Pinpoint the cell where the given text exists, returning its (X, Y) midpoint coordinate. 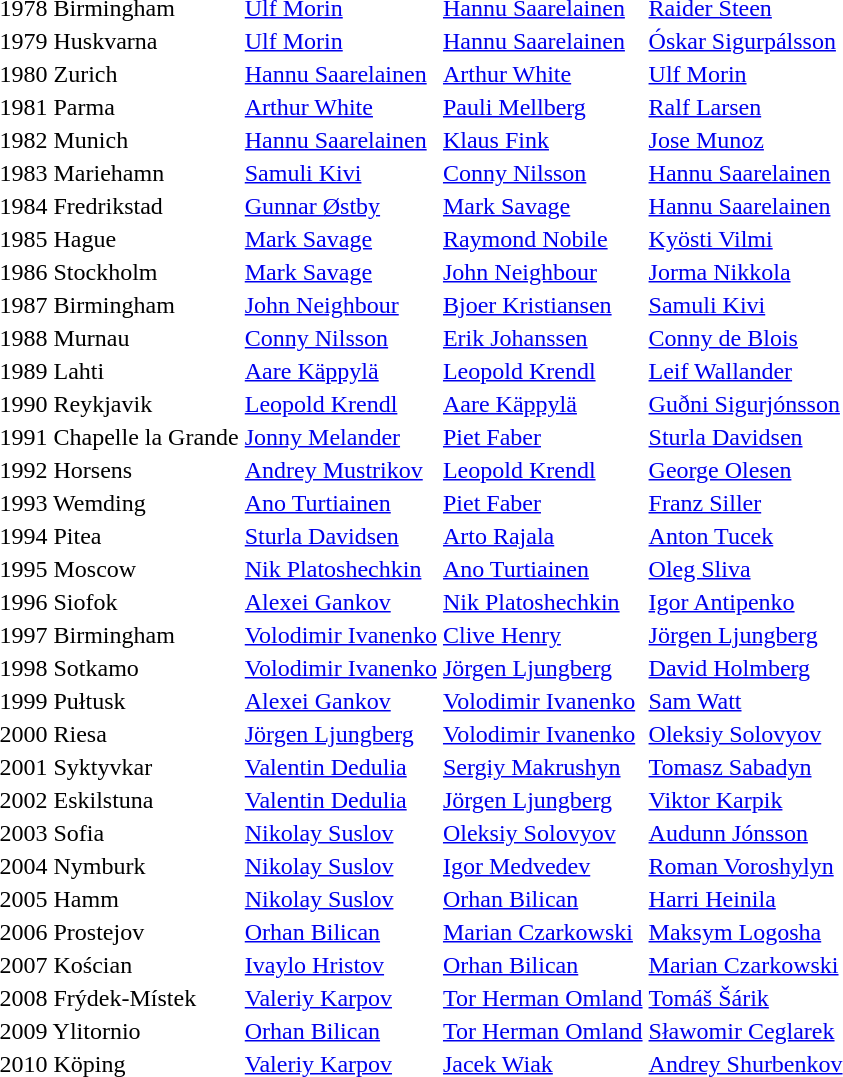
Clive Henry (542, 635)
Raymond Nobile (542, 239)
Igor Medvedev (542, 866)
Gunnar Østby (340, 206)
Oleksiy Solovyov (542, 833)
Andrey Mustrikov (340, 470)
Valeriy Karpov (340, 998)
Ulf Morin (340, 41)
Klaus Fink (542, 140)
Marian Czarkowski (542, 932)
Erik Johanssen (542, 338)
Sergiy Makrushyn (542, 767)
Ivaylo Hristov (340, 965)
Samuli Kivi (340, 173)
Pauli Mellberg (542, 107)
Arto Rajala (542, 536)
Jonny Melander (340, 437)
Bjoer Kristiansen (542, 305)
Sturla Davidsen (340, 536)
